Provide the (X, Y) coordinate of the cell's center where the given text is located.  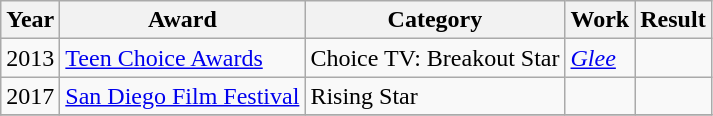
2013 (30, 58)
San Diego Film Festival (182, 96)
Teen Choice Awards (182, 58)
Rising Star (435, 96)
Glee (600, 58)
2017 (30, 96)
Year (30, 20)
Category (435, 20)
Choice TV: Breakout Star (435, 58)
Result (673, 20)
Work (600, 20)
Award (182, 20)
